Capture the cell that displays the provided text and extract its (x, y) central coordinate. 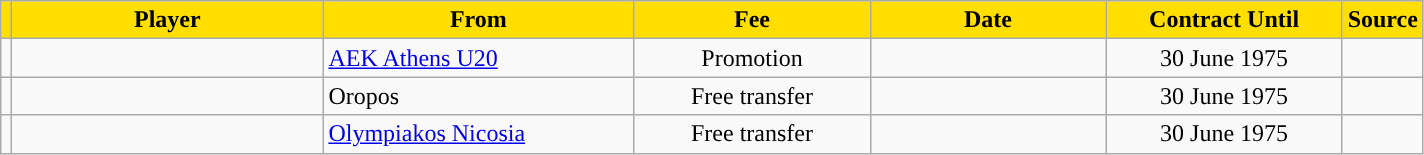
Promotion (752, 58)
From (478, 20)
Olympiakos Nicosia (478, 134)
Oropos (478, 96)
Player (168, 20)
Fee (752, 20)
Date (988, 20)
Contract Until (1224, 20)
AEK Athens U20 (478, 58)
Source (1382, 20)
